Search for the cell housing the specified text and yield its [x, y] center coordinate. 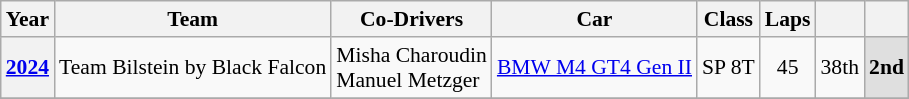
Car [594, 19]
Co-Drivers [412, 19]
Class [728, 19]
Team Bilstein by Black Falcon [192, 68]
Year [28, 19]
Laps [788, 19]
2nd [886, 68]
SP 8T [728, 68]
2024 [28, 68]
45 [788, 68]
Misha Charoudin Manuel Metzger [412, 68]
Team [192, 19]
BMW M4 GT4 Gen II [594, 68]
38th [840, 68]
